Determine the [X, Y] coordinate at the center of the cell enclosing the given text.  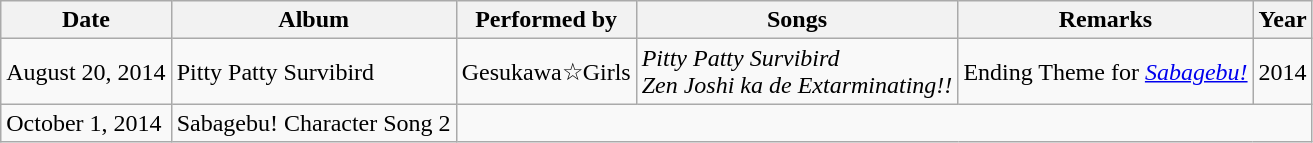
Sabagebu! Character Song 2 [314, 123]
Ending Theme for Sabagebu! [1106, 72]
Remarks [1106, 20]
Gesukawa☆Girls [546, 72]
Pitty Patty Survibird [314, 72]
October 1, 2014 [86, 123]
Pitty Patty SurvibirdZen Joshi ka de Extarminating!! [797, 72]
Album [314, 20]
Performed by [546, 20]
2014 [1282, 72]
Year [1282, 20]
Date [86, 20]
Songs [797, 20]
August 20, 2014 [86, 72]
